Scan for the cell matching the given text and deliver its [x, y] coordinate at center. 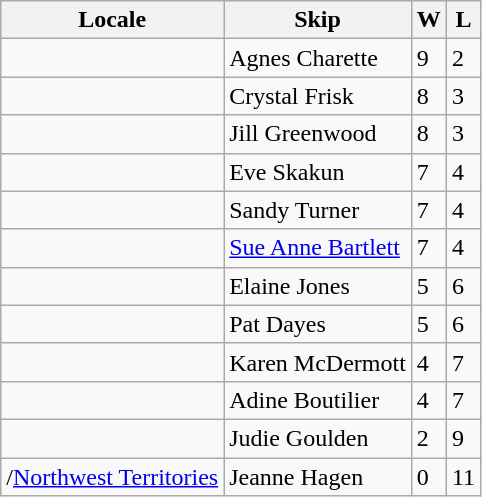
11 [463, 477]
Jill Greenwood [318, 134]
Eve Skakun [318, 172]
Karen McDermott [318, 362]
Jeanne Hagen [318, 477]
Elaine Jones [318, 286]
Pat Dayes [318, 324]
Locale [112, 20]
Agnes Charette [318, 58]
0 [428, 477]
Judie Goulden [318, 438]
Skip [318, 20]
Adine Boutilier [318, 400]
Sue Anne Bartlett [318, 248]
/Northwest Territories [112, 477]
Crystal Frisk [318, 96]
Sandy Turner [318, 210]
L [463, 20]
W [428, 20]
